For the text-containing cell, return its midpoint in (X, Y) coordinate format. 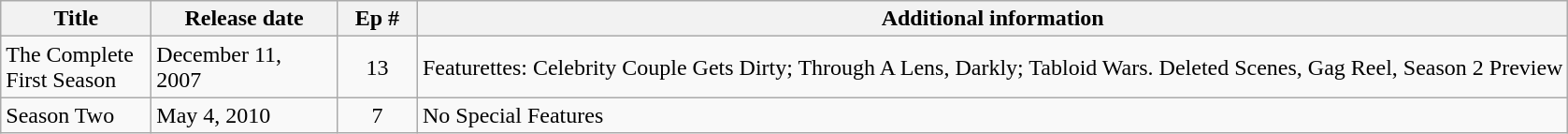
Additional information (993, 19)
December 11, 2007 (245, 67)
Release date (245, 19)
Title (77, 19)
Season Two (77, 115)
7 (377, 115)
May 4, 2010 (245, 115)
Featurettes: Celebrity Couple Gets Dirty; Through A Lens, Darkly; Tabloid Wars. Deleted Scenes, Gag Reel, Season 2 Preview (993, 67)
13 (377, 67)
The Complete First Season (77, 67)
Ep # (377, 19)
No Special Features (993, 115)
